For the text-containing cell, return its midpoint in [X, Y] coordinate format. 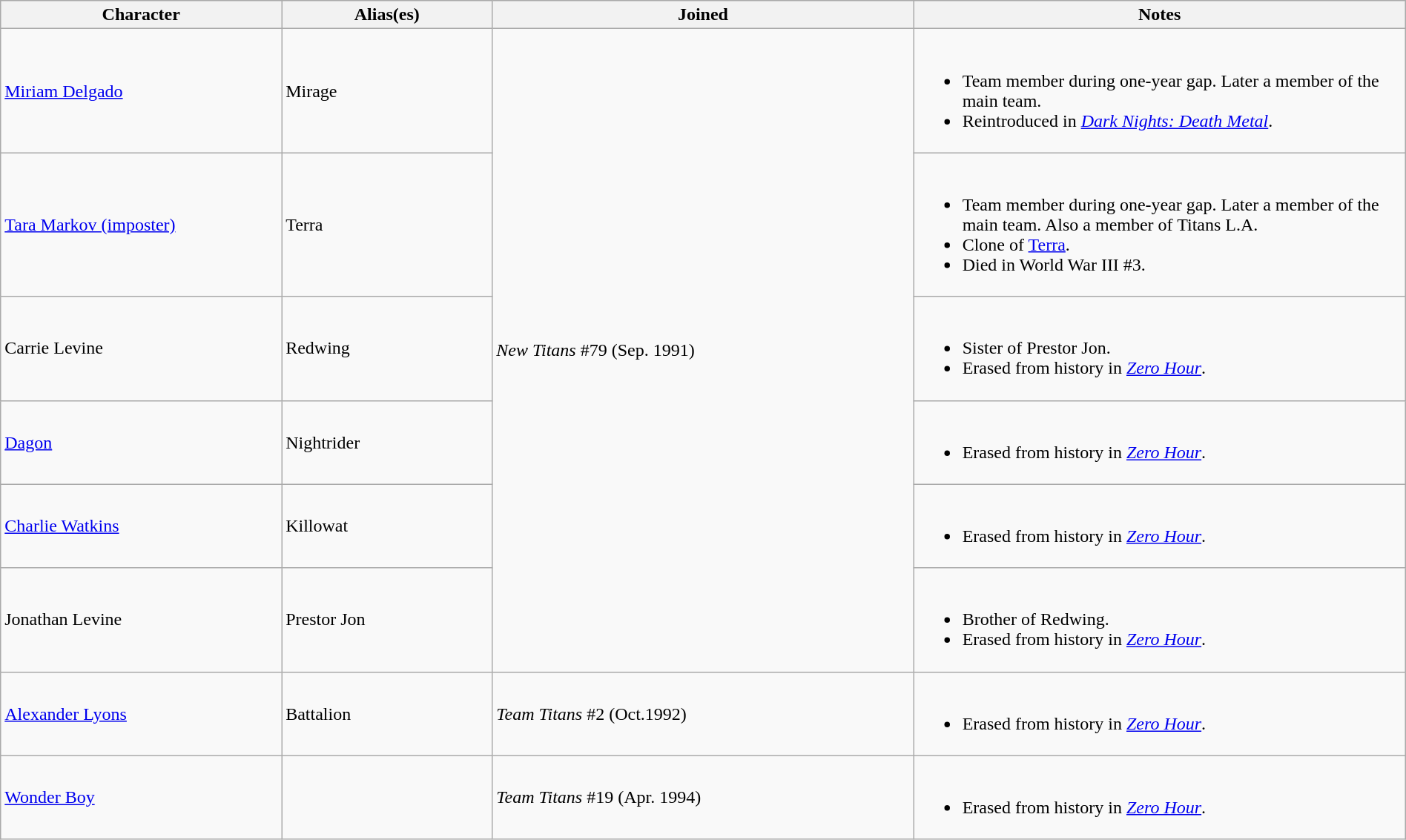
Team member during one-year gap. Later a member of the main team. Also a member of Titans L.A.Clone of Terra.Died in World War III #3. [1160, 225]
Sister of Prestor Jon.Erased from history in Zero Hour. [1160, 348]
Carrie Levine [141, 348]
Alexander Lyons [141, 713]
Tara Markov (imposter) [141, 225]
Brother of Redwing.Erased from history in Zero Hour. [1160, 620]
Jonathan Levine [141, 620]
New Titans #79 (Sep. 1991) [703, 350]
Dagon [141, 442]
Terra [387, 225]
Alias(es) [387, 15]
Killowat [387, 526]
Character [141, 15]
Redwing [387, 348]
Wonder Boy [141, 798]
Mirage [387, 90]
Nightrider [387, 442]
Battalion [387, 713]
Team member during one-year gap. Later a member of the main team.Reintroduced in Dark Nights: Death Metal. [1160, 90]
Prestor Jon [387, 620]
Charlie Watkins [141, 526]
Joined [703, 15]
Team Titans #19 (Apr. 1994) [703, 798]
Team Titans #2 (Oct.1992) [703, 713]
Notes [1160, 15]
Miriam Delgado [141, 90]
